Find where the given text appears and provide that cell's center as [X, Y] coordinate. 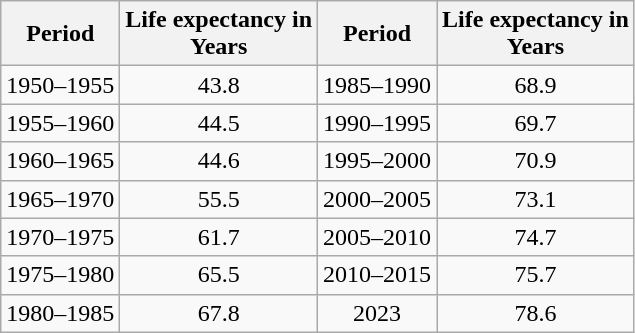
1970–1975 [60, 237]
67.8 [219, 313]
68.9 [536, 85]
2023 [378, 313]
43.8 [219, 85]
73.1 [536, 199]
1965–1970 [60, 199]
1955–1960 [60, 123]
2000–2005 [378, 199]
55.5 [219, 199]
1960–1965 [60, 161]
65.5 [219, 275]
61.7 [219, 237]
69.7 [536, 123]
44.6 [219, 161]
1990–1995 [378, 123]
1985–1990 [378, 85]
44.5 [219, 123]
1995–2000 [378, 161]
70.9 [536, 161]
2010–2015 [378, 275]
1975–1980 [60, 275]
2005–2010 [378, 237]
75.7 [536, 275]
74.7 [536, 237]
1950–1955 [60, 85]
1980–1985 [60, 313]
78.6 [536, 313]
